Scan for the cell matching the given text and deliver its (x, y) coordinate at center. 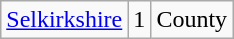
County (192, 20)
1 (140, 20)
Selkirkshire (64, 20)
